Locate the cell with the specified text and output its [X, Y] center coordinate. 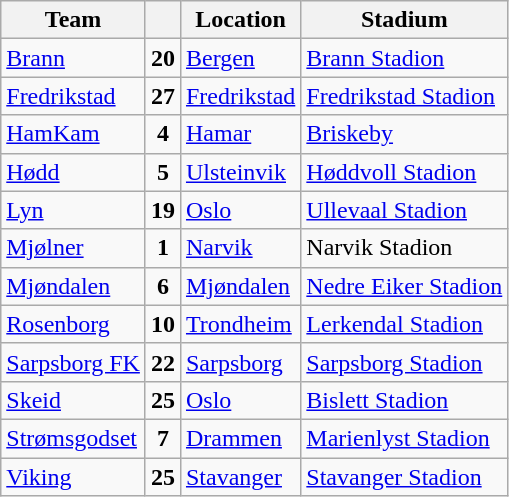
Stadium [404, 20]
20 [162, 58]
Viking [74, 477]
Fredrikstad Stadion [404, 96]
Narvik [240, 248]
Lyn [74, 210]
5 [162, 172]
10 [162, 324]
7 [162, 438]
Sarpsborg FK [74, 362]
HamKam [74, 134]
Narvik Stadion [404, 248]
19 [162, 210]
Briskeby [404, 134]
Hødd [74, 172]
Strømsgodset [74, 438]
22 [162, 362]
Høddvoll Stadion [404, 172]
6 [162, 286]
Nedre Eiker Stadion [404, 286]
Lerkendal Stadion [404, 324]
1 [162, 248]
Rosenborg [74, 324]
Sarpsborg Stadion [404, 362]
Sarpsborg [240, 362]
Bergen [240, 58]
Skeid [74, 400]
Brann Stadion [404, 58]
Ulsteinvik [240, 172]
Marienlyst Stadion [404, 438]
Brann [74, 58]
Stavanger Stadion [404, 477]
Mjølner [74, 248]
Stavanger [240, 477]
27 [162, 96]
Ullevaal Stadion [404, 210]
Team [74, 20]
4 [162, 134]
Bislett Stadion [404, 400]
Drammen [240, 438]
Trondheim [240, 324]
Hamar [240, 134]
Location [240, 20]
